Identify which cell holds the provided text, then report its [x, y] central coordinate. 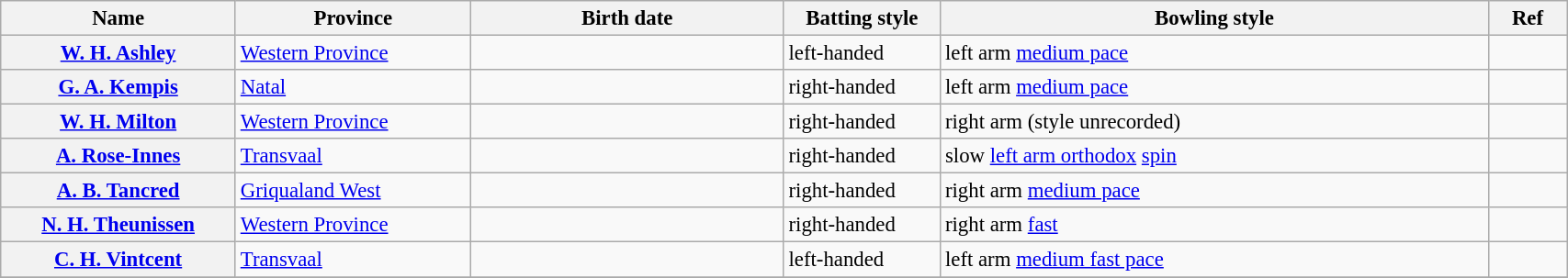
Province [353, 18]
C. H. Vintcent [118, 260]
Natal [353, 87]
right arm fast [1214, 225]
right arm (style unrecorded) [1214, 122]
Birth date [626, 18]
W. H. Milton [118, 122]
slow left arm orthodox spin [1214, 156]
A. B. Tancred [118, 191]
Ref [1527, 18]
Batting style [862, 18]
Griqualand West [353, 191]
A. Rose-Innes [118, 156]
N. H. Theunissen [118, 225]
G. A. Kempis [118, 87]
Name [118, 18]
W. H. Ashley [118, 53]
Bowling style [1214, 18]
left arm medium fast pace [1214, 260]
right arm medium pace [1214, 191]
